Search for the cell housing the specified text and yield its (x, y) center coordinate. 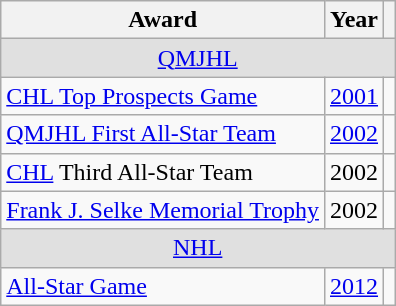
CHL Third All-Star Team (163, 172)
QMJHL (198, 58)
QMJHL First All-Star Team (163, 134)
Award (163, 20)
All-Star Game (163, 286)
Frank J. Selke Memorial Trophy (163, 210)
2012 (354, 286)
2001 (354, 96)
Year (354, 20)
CHL Top Prospects Game (163, 96)
NHL (198, 248)
